From the cell containing the given text, extract its center point as [X, Y] coordinate. 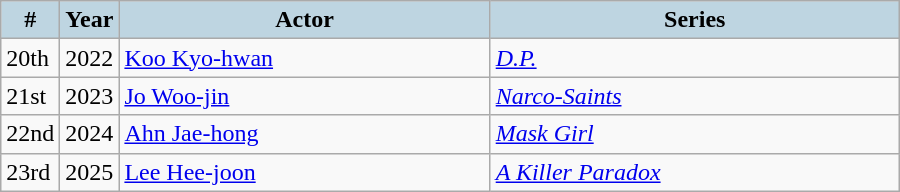
Series [694, 20]
Mask Girl [694, 134]
23rd [30, 172]
# [30, 20]
Jo Woo-jin [304, 96]
2023 [90, 96]
Lee Hee-joon [304, 172]
Ahn Jae-hong [304, 134]
21st [30, 96]
Actor [304, 20]
Koo Kyo-hwan [304, 58]
D.P. [694, 58]
2025 [90, 172]
2024 [90, 134]
2022 [90, 58]
Narco-Saints [694, 96]
A Killer Paradox [694, 172]
Year [90, 20]
20th [30, 58]
22nd [30, 134]
